From the cell containing the given text, extract its center point as (X, Y) coordinate. 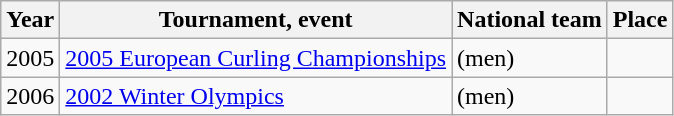
2005 European Curling Championships (256, 58)
2006 (30, 96)
2002 Winter Olympics (256, 96)
Year (30, 20)
2005 (30, 58)
National team (530, 20)
Place (640, 20)
Tournament, event (256, 20)
